For the text-containing cell, return its midpoint in (x, y) coordinate format. 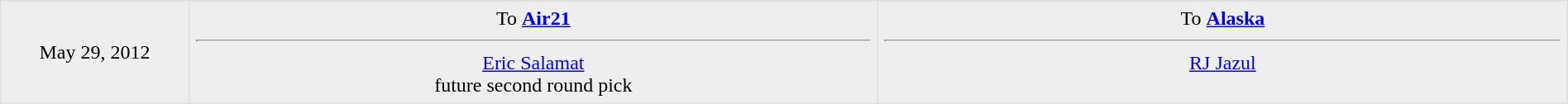
May 29, 2012 (94, 52)
To Air21Eric Salamat future second round pick (533, 52)
To AlaskaRJ Jazul (1223, 52)
